Identify which cell holds the provided text, then report its (X, Y) central coordinate. 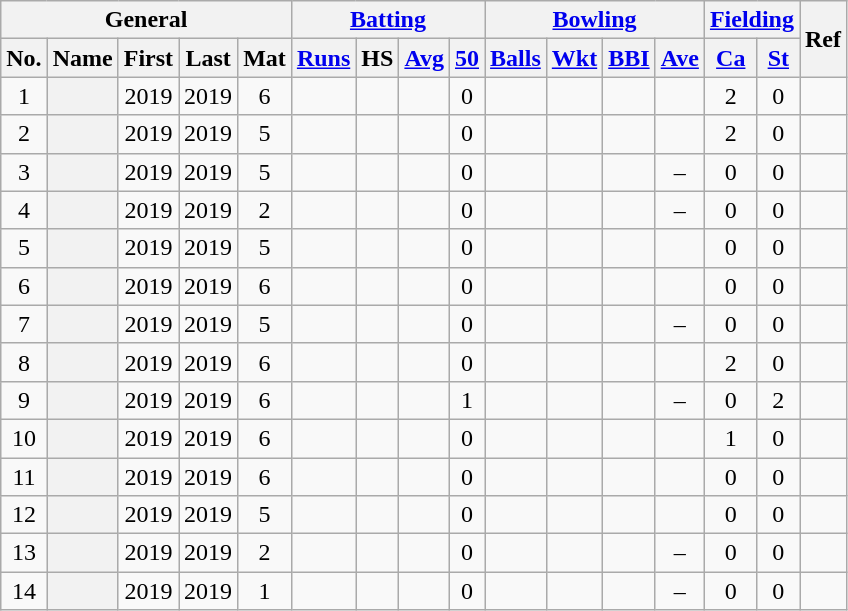
Ca (730, 58)
HS (378, 58)
Batting (388, 20)
11 (24, 477)
St (778, 58)
10 (24, 438)
Ave (680, 58)
12 (24, 515)
14 (24, 591)
3 (24, 172)
8 (24, 362)
50 (466, 58)
7 (24, 324)
Avg (424, 58)
Runs (323, 58)
4 (24, 210)
Fielding (752, 20)
Balls (516, 58)
Ref (824, 39)
9 (24, 400)
13 (24, 553)
Wkt (574, 58)
Name (82, 58)
General (146, 20)
Bowling (595, 20)
Mat (265, 58)
BBI (629, 58)
Last (208, 58)
No. (24, 58)
First (148, 58)
